Detect which cell encompasses the target text, then output its (X, Y) center coordinate. 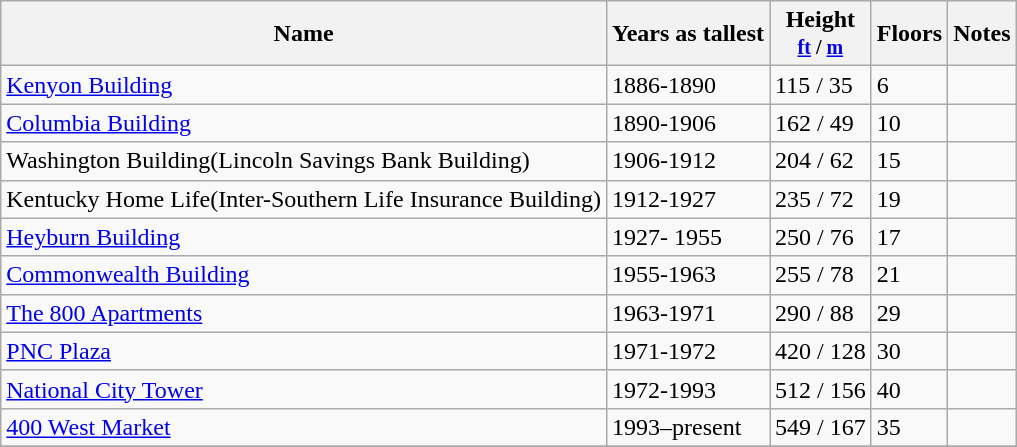
30 (909, 351)
Kentucky Home Life(Inter-Southern Life Insurance Building) (304, 199)
19 (909, 199)
17 (909, 237)
512 / 156 (821, 389)
Notes (982, 34)
1993–present (688, 427)
255 / 78 (821, 275)
Heyburn Building (304, 237)
Name (304, 34)
204 / 62 (821, 161)
10 (909, 123)
400 West Market (304, 427)
162 / 49 (821, 123)
National City Tower (304, 389)
115 / 35 (821, 85)
1972-1993 (688, 389)
1890-1906 (688, 123)
6 (909, 85)
21 (909, 275)
Kenyon Building (304, 85)
549 / 167 (821, 427)
Years as tallest (688, 34)
290 / 88 (821, 313)
1927- 1955 (688, 237)
1906-1912 (688, 161)
The 800 Apartments (304, 313)
1955-1963 (688, 275)
Floors (909, 34)
Washington Building(Lincoln Savings Bank Building) (304, 161)
Commonwealth Building (304, 275)
40 (909, 389)
1912-1927 (688, 199)
1886-1890 (688, 85)
420 / 128 (821, 351)
PNC Plaza (304, 351)
235 / 72 (821, 199)
Heightft / m (821, 34)
1971-1972 (688, 351)
29 (909, 313)
1963-1971 (688, 313)
250 / 76 (821, 237)
15 (909, 161)
35 (909, 427)
Columbia Building (304, 123)
